Search for the cell housing the specified text and yield its (x, y) center coordinate. 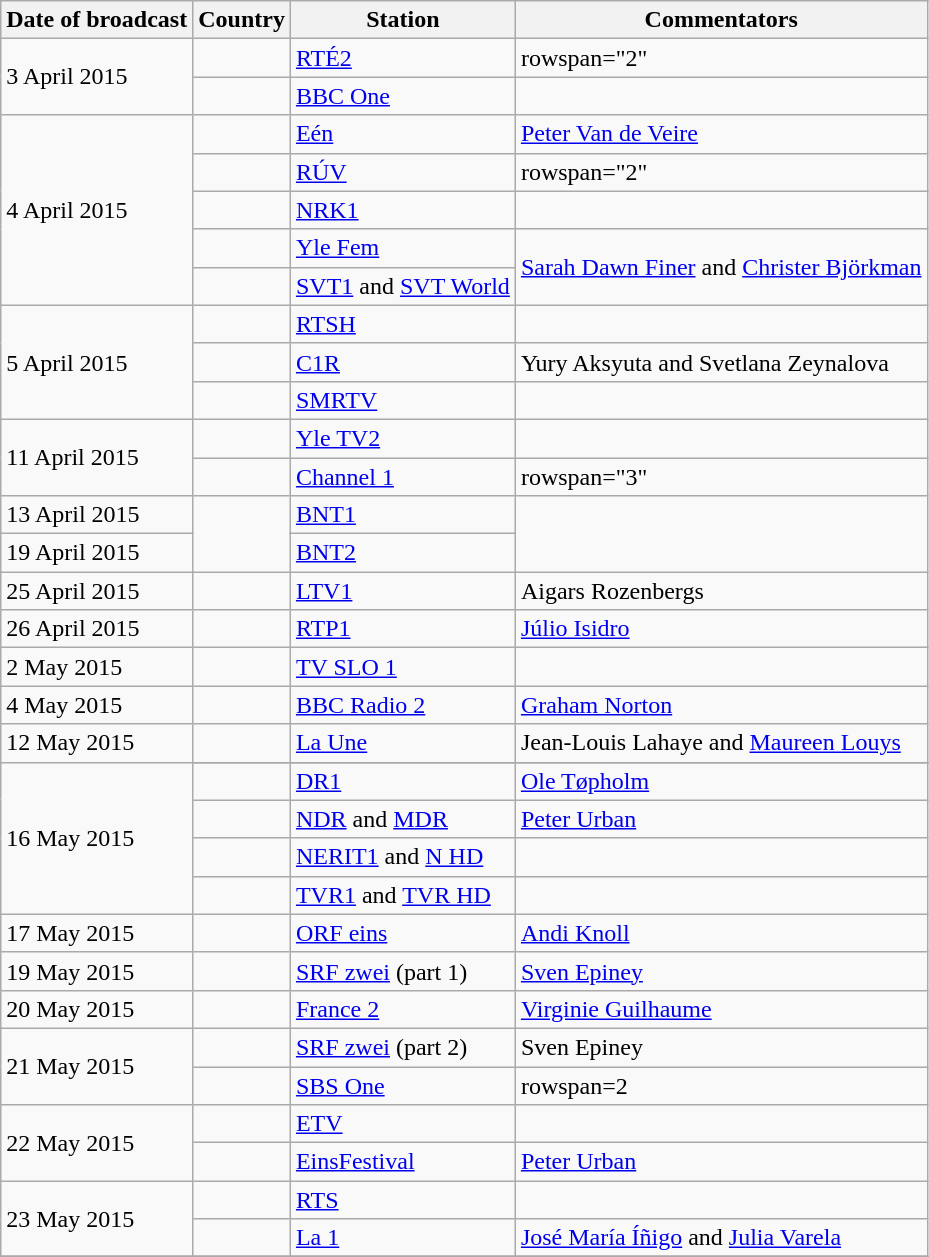
LTV1 (402, 591)
SRF zwei (part 2) (402, 1047)
19 April 2015 (97, 553)
DR1 (402, 781)
ETV (402, 1124)
12 May 2015 (97, 743)
SVT1 and SVT World (402, 286)
Peter Van de Veire (721, 134)
2 May 2015 (97, 667)
Country (242, 20)
SBS One (402, 1085)
RTS (402, 1200)
19 May 2015 (97, 971)
Eén (402, 134)
EinsFestival (402, 1162)
4 April 2015 (97, 210)
NRK1 (402, 210)
Station (402, 20)
3 April 2015 (97, 77)
RTP1 (402, 629)
Date of broadcast (97, 20)
NERIT1 and N HD (402, 857)
ORF eins (402, 933)
22 May 2015 (97, 1143)
rowspan="3" (721, 477)
20 May 2015 (97, 1009)
Yle Fem (402, 248)
SRF zwei (part 1) (402, 971)
21 May 2015 (97, 1066)
4 May 2015 (97, 705)
RÚV (402, 172)
5 April 2015 (97, 362)
Sarah Dawn Finer and Christer Björkman (721, 267)
Channel 1 (402, 477)
TV SLO 1 (402, 667)
RTSH (402, 324)
23 May 2015 (97, 1219)
Júlio Isidro (721, 629)
26 April 2015 (97, 629)
11 April 2015 (97, 457)
BNT2 (402, 553)
17 May 2015 (97, 933)
BNT1 (402, 515)
SMRTV (402, 400)
Commentators (721, 20)
BBC Radio 2 (402, 705)
Andi Knoll (721, 933)
Jean-Louis Lahaye and Maureen Louys (721, 743)
TVR1 and TVR HD (402, 895)
BBC One (402, 96)
Yury Aksyuta and Svetlana Zeynalova (721, 362)
RTÉ2 (402, 58)
25 April 2015 (97, 591)
La 1 (402, 1238)
C1R (402, 362)
NDR and MDR (402, 819)
13 April 2015 (97, 515)
France 2 (402, 1009)
José María Íñigo and Julia Varela (721, 1238)
Graham Norton (721, 705)
rowspan=2 (721, 1085)
Aigars Rozenbergs (721, 591)
Ole Tøpholm (721, 781)
Yle TV2 (402, 438)
Virginie Guilhaume (721, 1009)
16 May 2015 (97, 838)
La Une (402, 743)
